Provide the [x, y] coordinate of the cell's center where the given text is located.  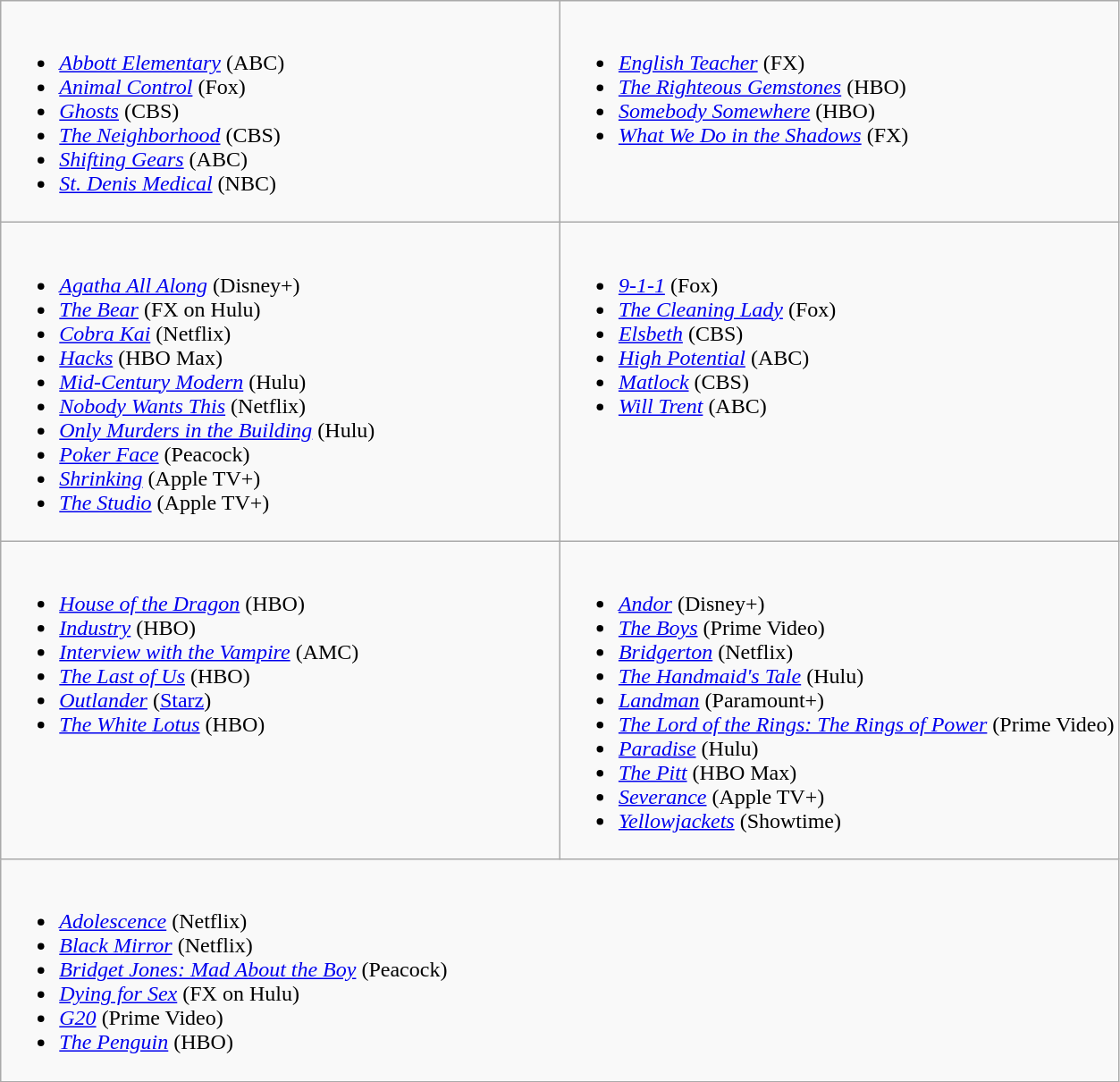
Abbott Elementary (ABC)Animal Control (Fox)Ghosts (CBS)The Neighborhood (CBS)Shifting Gears (ABC)St. Denis Medical (NBC) [281, 112]
House of the Dragon (HBO)Industry (HBO)Interview with the Vampire (AMC)The Last of Us (HBO)Outlander (Starz)The White Lotus (HBO) [281, 700]
Adolescence (Netflix)Black Mirror (Netflix)Bridget Jones: Mad About the Boy (Peacock)Dying for Sex (FX on Hulu)G20 (Prime Video)The Penguin (HBO) [560, 970]
9-1-1 (Fox)The Cleaning Lady (Fox)Elsbeth (CBS)High Potential (ABC)Matlock (CBS)Will Trent (ABC) [839, 382]
English Teacher (FX)The Righteous Gemstones (HBO)Somebody Somewhere (HBO)What We Do in the Shadows (FX) [839, 112]
